Detect which cell encompasses the target text, then output its (x, y) center coordinate. 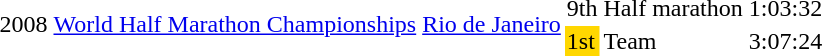
1st (582, 41)
Team (673, 41)
